Extract the [x, y] coordinate from the center of the cell holding the provided text.  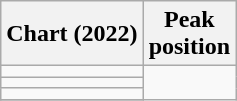
Chart (2022) [72, 34]
Peakposition [189, 34]
